Extract the [x, y] coordinate from the center of the cell holding the provided text.  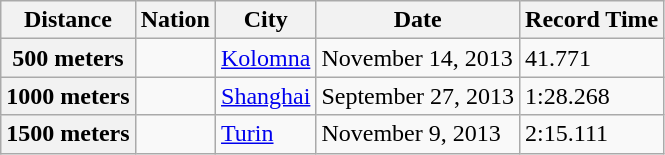
City [266, 20]
2:15.111 [592, 134]
November 14, 2013 [418, 58]
Kolomna [266, 58]
41.771 [592, 58]
Distance [68, 20]
1000 meters [68, 96]
Nation [175, 20]
500 meters [68, 58]
Record Time [592, 20]
1500 meters [68, 134]
Shanghai [266, 96]
Date [418, 20]
September 27, 2013 [418, 96]
1:28.268 [592, 96]
Turin [266, 134]
November 9, 2013 [418, 134]
